Detect which cell encompasses the target text, then output its (X, Y) center coordinate. 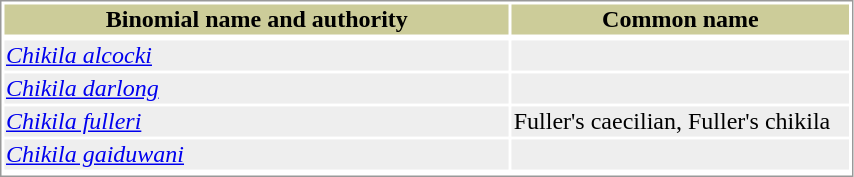
Common name (680, 19)
Binomial name and authority (256, 19)
Chikila darlong (256, 89)
Fuller's caecilian, Fuller's chikila (680, 121)
Chikila fulleri (256, 121)
Chikila alcocki (256, 55)
Chikila gaiduwani (256, 155)
